Return [x, y] of the center of cell containing provided text 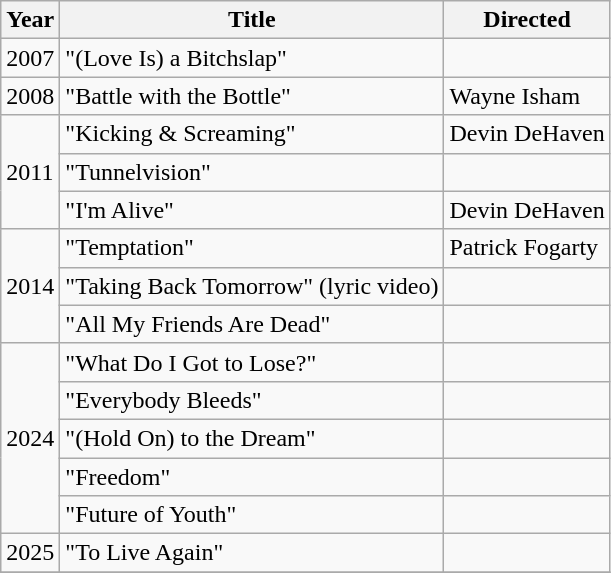
2025 [30, 553]
"Kicking & Screaming" [252, 134]
2014 [30, 286]
"(Love Is) a Bitchslap" [252, 58]
Wayne Isham [527, 96]
2024 [30, 438]
Directed [527, 20]
"Battle with the Bottle" [252, 96]
"Tunnelvision" [252, 172]
"Everybody Bleeds" [252, 400]
"Temptation" [252, 248]
Title [252, 20]
2007 [30, 58]
2008 [30, 96]
"(Hold On) to the Dream" [252, 438]
"I'm Alive" [252, 210]
Year [30, 20]
"Future of Youth" [252, 515]
"Taking Back Tomorrow" (lyric video) [252, 286]
"Freedom" [252, 477]
2011 [30, 172]
"What Do I Got to Lose?" [252, 362]
"To Live Again" [252, 553]
Patrick Fogarty [527, 248]
"All My Friends Are Dead" [252, 324]
